Pinpoint the cell where the given text exists, returning its (x, y) midpoint coordinate. 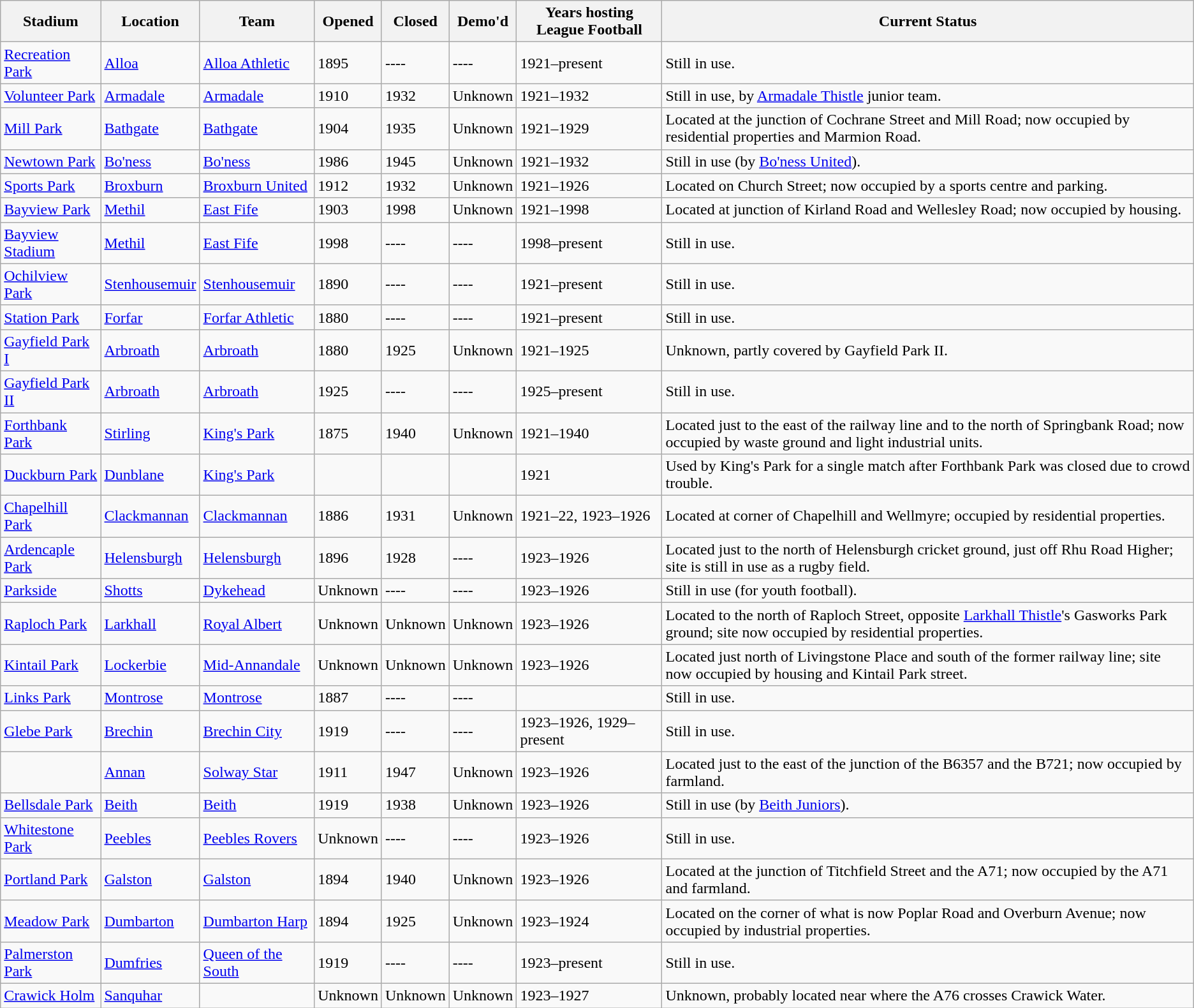
1947 (415, 772)
Portland Park (51, 879)
Stirling (151, 433)
Gayfield Park I (51, 350)
1886 (348, 517)
Mill Park (51, 129)
1923–1926, 1929–present (589, 731)
1912 (348, 186)
Dunblane (151, 475)
Opened (348, 22)
Used by King's Park for a single match after Forthbank Park was closed due to crowd trouble. (927, 475)
Years hosting League Football (589, 22)
1921–1926 (589, 186)
Meadow Park (51, 921)
Recreation Park (51, 63)
1910 (348, 96)
Palmerston Park (51, 962)
Shotts (151, 591)
Dumbarton (151, 921)
Peebles Rovers (257, 838)
Still in use, by Armadale Thistle junior team. (927, 96)
Still in use (by Bo'ness United). (927, 161)
Ardencaple Park (51, 558)
Located just north of Livingstone Place and south of the former railway line; site now occupied by housing and Kintail Park street. (927, 665)
Station Park (51, 317)
1895 (348, 63)
1925–present (589, 392)
Unknown, probably located near where the A76 crosses Crawick Water. (927, 995)
1903 (348, 210)
Whitestone Park (51, 838)
1921–22, 1923–1926 (589, 517)
Gayfield Park II (51, 392)
Duckburn Park (51, 475)
Closed (415, 22)
Still in use (by Beith Juniors). (927, 805)
1875 (348, 433)
1921–1925 (589, 350)
1911 (348, 772)
1945 (415, 161)
1896 (348, 558)
Bayview Park (51, 210)
Forfar (151, 317)
Crawick Holm (51, 995)
Royal Albert (257, 624)
Current Status (927, 22)
Links Park (51, 698)
1923–present (589, 962)
Parkside (51, 591)
Chapelhill Park (51, 517)
Located to the north of Raploch Street, opposite Larkhall Thistle's Gasworks Park ground; site now occupied by residential properties. (927, 624)
Alloa (151, 63)
Mid-Annandale (257, 665)
1904 (348, 129)
Broxburn United (257, 186)
1986 (348, 161)
Newtown Park (51, 161)
Alloa Athletic (257, 63)
Demo'd (483, 22)
Sanquhar (151, 995)
1890 (348, 285)
1938 (415, 805)
Unknown, partly covered by Gayfield Park II. (927, 350)
Dumfries (151, 962)
Still in use (for youth football). (927, 591)
Sports Park (51, 186)
Located at junction of Kirland Road and Wellesley Road; now occupied by housing. (927, 210)
Located on the corner of what is now Poplar Road and Overburn Avenue; now occupied by industrial properties. (927, 921)
1921–1940 (589, 433)
1923–1924 (589, 921)
Dumbarton Harp (257, 921)
Located just to the east of the railway line and to the north of Springbank Road; now occupied by waste ground and light industrial units. (927, 433)
Solway Star (257, 772)
Bellsdale Park (51, 805)
Located at the junction of Titchfield Street and the A71; now occupied by the A71 and farmland. (927, 879)
Brechin City (257, 731)
Brechin (151, 731)
Dykehead (257, 591)
Kintail Park (51, 665)
Larkhall (151, 624)
1887 (348, 698)
Peebles (151, 838)
Forthbank Park (51, 433)
1921–1929 (589, 129)
Team (257, 22)
1921 (589, 475)
Annan (151, 772)
Lockerbie (151, 665)
1921–1998 (589, 210)
Glebe Park (51, 731)
Queen of the South (257, 962)
Bayview Stadium (51, 242)
Stadium (51, 22)
1931 (415, 517)
Raploch Park (51, 624)
Ochilview Park (51, 285)
Located at corner of Chapelhill and Wellmyre; occupied by residential properties. (927, 517)
Located on Church Street; now occupied by a sports centre and parking. (927, 186)
1928 (415, 558)
Located at the junction of Cochrane Street and Mill Road; now occupied by residential properties and Marmion Road. (927, 129)
Located just to the north of Helensburgh cricket ground, just off Rhu Road Higher; site is still in use as a rugby field. (927, 558)
1998–present (589, 242)
Located just to the east of the junction of the B6357 and the B721; now occupied by farmland. (927, 772)
1923–1927 (589, 995)
Location (151, 22)
Broxburn (151, 186)
Forfar Athletic (257, 317)
1935 (415, 129)
Volunteer Park (51, 96)
